Provide the [x, y] coordinate of the cell's center where the given text is located.  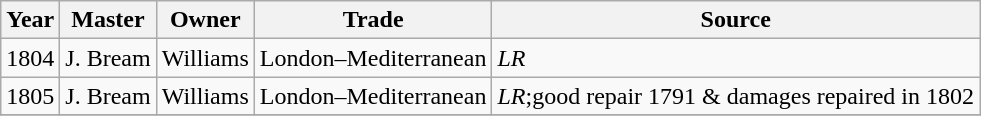
1805 [30, 96]
Source [736, 20]
Year [30, 20]
Owner [205, 20]
Trade [373, 20]
LR [736, 58]
1804 [30, 58]
LR;good repair 1791 & damages repaired in 1802 [736, 96]
Master [108, 20]
